Pinpoint the cell where the given text exists, returning its [x, y] midpoint coordinate. 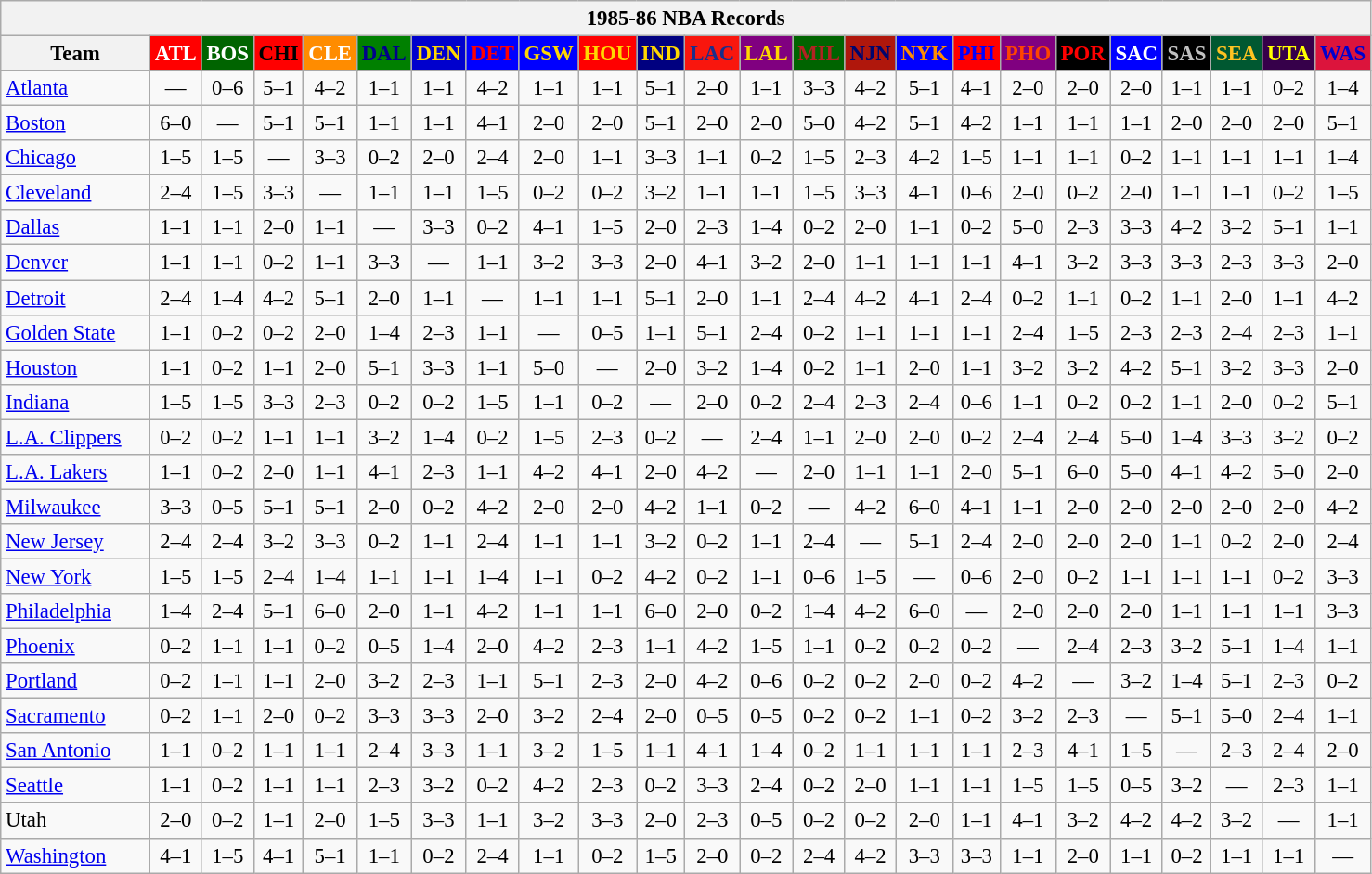
LAC [713, 54]
Boston [76, 123]
L.A. Clippers [76, 437]
SEA [1236, 54]
UTA [1288, 54]
San Antonio [76, 751]
DET [492, 54]
PHI [977, 54]
Team [76, 54]
New York [76, 576]
BOS [227, 54]
Phoenix [76, 647]
WAS [1343, 54]
New Jersey [76, 542]
LAL [767, 54]
Portland [76, 681]
Dallas [76, 227]
ATL [175, 54]
Philadelphia [76, 611]
Cleveland [76, 193]
Detroit [76, 298]
HOU [607, 54]
IND [661, 54]
CHI [278, 54]
DAL [384, 54]
Seattle [76, 786]
Golden State [76, 332]
Denver [76, 263]
Milwaukee [76, 507]
Houston [76, 367]
Indiana [76, 402]
Washington [76, 855]
SAC [1136, 54]
NJN [871, 54]
POR [1082, 54]
NYK [925, 54]
MIL [819, 54]
Utah [76, 821]
PHO [1028, 54]
DEN [438, 54]
Atlanta [76, 88]
CLE [330, 54]
1985-86 NBA Records [686, 19]
L.A. Lakers [76, 472]
Sacramento [76, 716]
GSW [549, 54]
Chicago [76, 158]
SAS [1186, 54]
